Output the [X, Y] coordinate of the center of the cell containing the given text.  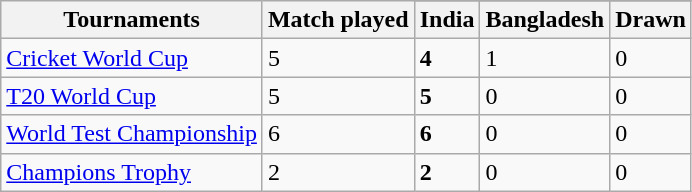
India [447, 20]
Champions Trophy [132, 172]
Drawn [651, 20]
T20 World Cup [132, 96]
Bangladesh [545, 20]
World Test Championship [132, 134]
4 [447, 58]
Cricket World Cup [132, 58]
Match played [338, 20]
Tournaments [132, 20]
1 [545, 58]
